Capture the cell that displays the provided text and extract its (x, y) central coordinate. 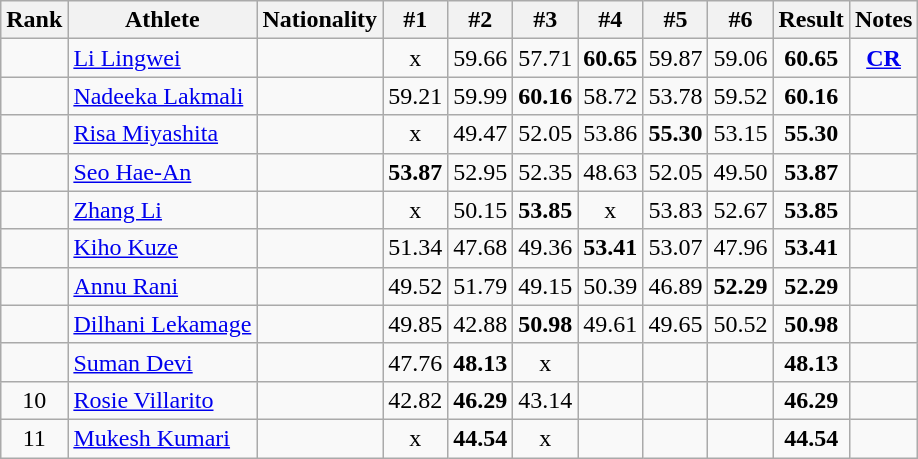
48.63 (610, 172)
49.52 (416, 286)
53.07 (676, 248)
10 (34, 400)
49.50 (740, 172)
Mukesh Kumari (162, 438)
53.86 (610, 134)
59.87 (676, 58)
47.76 (416, 362)
42.88 (480, 324)
57.71 (546, 58)
52.95 (480, 172)
Nationality (320, 20)
Dilhani Lekamage (162, 324)
#6 (740, 20)
51.79 (480, 286)
43.14 (546, 400)
#3 (546, 20)
Nadeeka Lakmali (162, 96)
58.72 (610, 96)
50.15 (480, 210)
49.61 (610, 324)
53.78 (676, 96)
51.34 (416, 248)
49.47 (480, 134)
53.83 (676, 210)
50.39 (610, 286)
59.06 (740, 58)
11 (34, 438)
47.96 (740, 248)
CR (883, 58)
47.68 (480, 248)
Risa Miyashita (162, 134)
Annu Rani (162, 286)
Result (811, 20)
Suman Devi (162, 362)
Kiho Kuze (162, 248)
Rosie Villarito (162, 400)
Notes (883, 20)
49.85 (416, 324)
49.36 (546, 248)
Li Lingwei (162, 58)
46.89 (676, 286)
50.52 (740, 324)
Zhang Li (162, 210)
53.15 (740, 134)
#1 (416, 20)
Rank (34, 20)
42.82 (416, 400)
49.15 (546, 286)
59.66 (480, 58)
#2 (480, 20)
#4 (610, 20)
49.65 (676, 324)
59.52 (740, 96)
52.67 (740, 210)
59.21 (416, 96)
Athlete (162, 20)
59.99 (480, 96)
52.35 (546, 172)
#5 (676, 20)
Seo Hae-An (162, 172)
